Extract the (x, y) coordinate from the center of the cell holding the provided text.  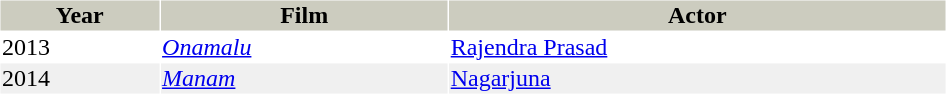
2013 (80, 47)
Year (80, 15)
Manam (304, 79)
Rajendra Prasad (697, 47)
Onamalu (304, 47)
Actor (697, 15)
Film (304, 15)
2014 (80, 79)
Nagarjuna (697, 79)
